From the cell containing the given text, extract its center point as (x, y) coordinate. 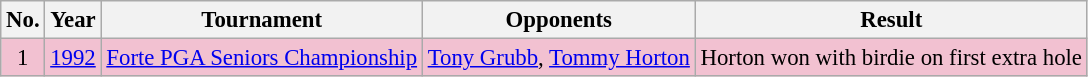
Forte PGA Seniors Championship (262, 58)
Horton won with birdie on first extra hole (891, 58)
Tournament (262, 20)
Year (73, 20)
Opponents (558, 20)
Tony Grubb, Tommy Horton (558, 58)
No. (23, 20)
1 (23, 58)
1992 (73, 58)
Result (891, 20)
